Search for the cell housing the specified text and yield its [x, y] center coordinate. 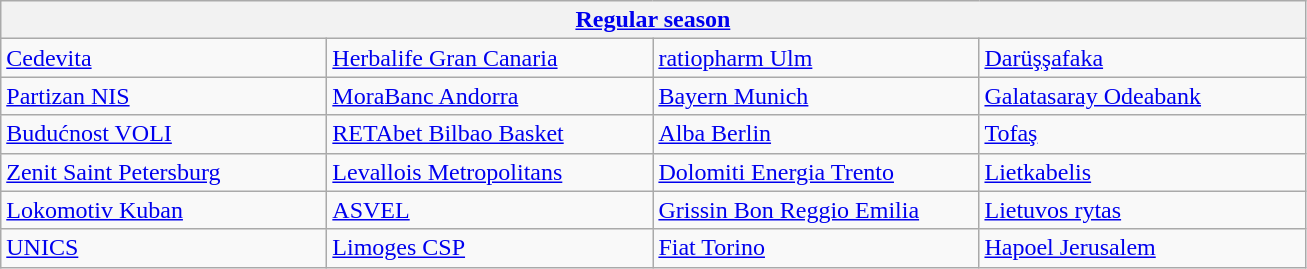
Cedevita [164, 58]
UNICS [164, 248]
ASVEL [490, 210]
Limoges CSP [490, 248]
Partizan NIS [164, 96]
Lietuvos rytas [1142, 210]
Tofaş [1142, 134]
Lokomotiv Kuban [164, 210]
RETAbet Bilbao Basket [490, 134]
Hapoel Jerusalem [1142, 248]
Alba Berlin [816, 134]
Budućnost VOLI [164, 134]
Herbalife Gran Canaria [490, 58]
Bayern Munich [816, 96]
Fiat Torino [816, 248]
ratiopharm Ulm [816, 58]
Dolomiti Energia Trento [816, 172]
Zenit Saint Petersburg [164, 172]
MoraBanc Andorra [490, 96]
Grissin Bon Reggio Emilia [816, 210]
Regular season [653, 20]
Darüşşafaka [1142, 58]
Galatasaray Odeabank [1142, 96]
Levallois Metropolitans [490, 172]
Lietkabelis [1142, 172]
